Output the (X, Y) coordinate of the center of the cell containing the given text.  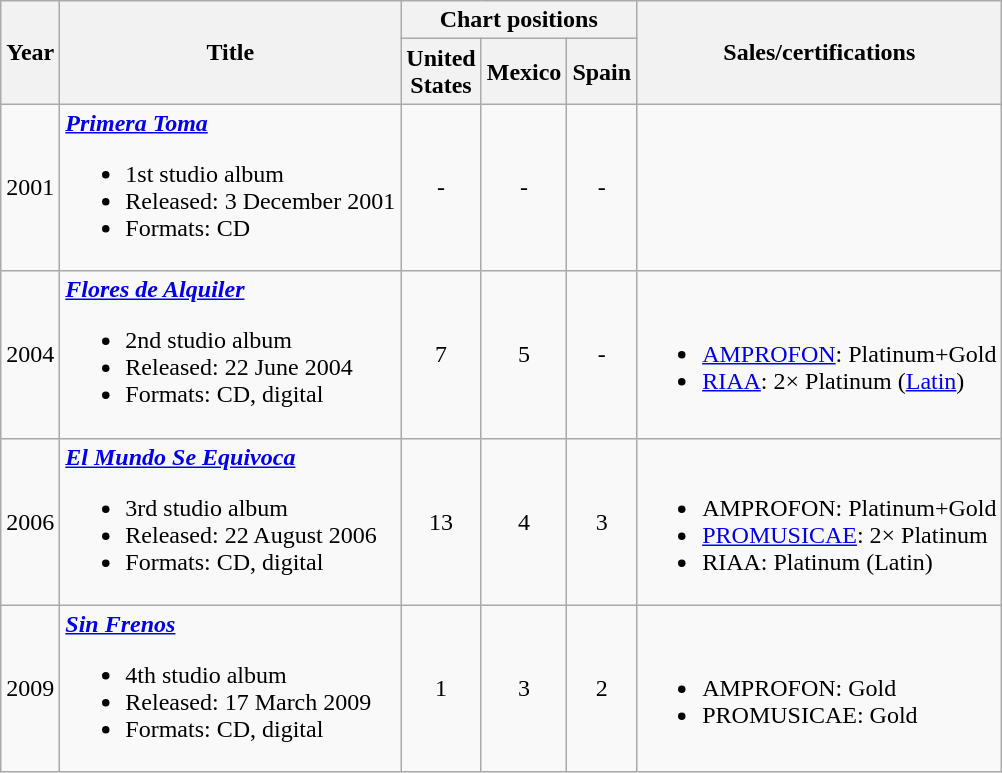
United States (441, 72)
2 (602, 688)
2006 (30, 522)
2004 (30, 354)
Flores de Alquiler2nd studio albumReleased: 22 June 2004Formats: CD, digital (230, 354)
Title (230, 52)
2001 (30, 188)
Mexico (524, 72)
AMPROFON: Platinum+GoldPROMUSICAE: 2× PlatinumRIAA: Platinum (Latin) (820, 522)
2009 (30, 688)
Chart positions (519, 20)
Sales/certifications (820, 52)
Sin Frenos4th studio albumReleased: 17 March 2009Formats: CD, digital (230, 688)
Primera Toma1st studio albumReleased: 3 December 2001Formats: CD (230, 188)
13 (441, 522)
4 (524, 522)
El Mundo Se Equivoca3rd studio albumReleased: 22 August 2006Formats: CD, digital (230, 522)
1 (441, 688)
Spain (602, 72)
AMPROFON: Platinum+GoldRIAA: 2× Platinum (Latin) (820, 354)
Year (30, 52)
5 (524, 354)
AMPROFON: GoldPROMUSICAE: Gold (820, 688)
7 (441, 354)
